Find where the given text appears and provide that cell's center as [X, Y] coordinate. 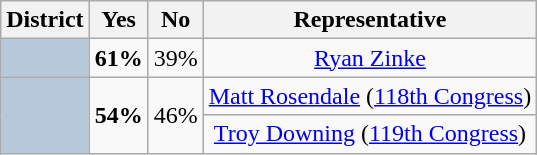
61% [118, 58]
Yes [118, 20]
Matt Rosendale (118th Congress) [370, 96]
District [45, 20]
Representative [370, 20]
46% [176, 115]
Troy Downing (119th Congress) [370, 134]
Ryan Zinke [370, 58]
39% [176, 58]
No [176, 20]
54% [118, 115]
